Detect which cell encompasses the target text, then output its [x, y] center coordinate. 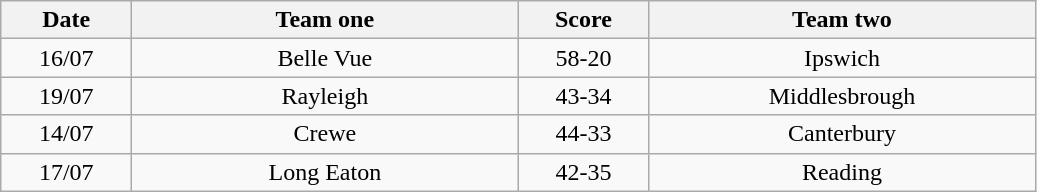
Canterbury [842, 134]
Score [584, 20]
43-34 [584, 96]
Date [66, 20]
Middlesbrough [842, 96]
58-20 [584, 58]
Team two [842, 20]
17/07 [66, 172]
Crewe [325, 134]
14/07 [66, 134]
Team one [325, 20]
42-35 [584, 172]
Belle Vue [325, 58]
19/07 [66, 96]
Long Eaton [325, 172]
Ipswich [842, 58]
16/07 [66, 58]
Reading [842, 172]
44-33 [584, 134]
Rayleigh [325, 96]
